From the cell containing the given text, extract its center point as (x, y) coordinate. 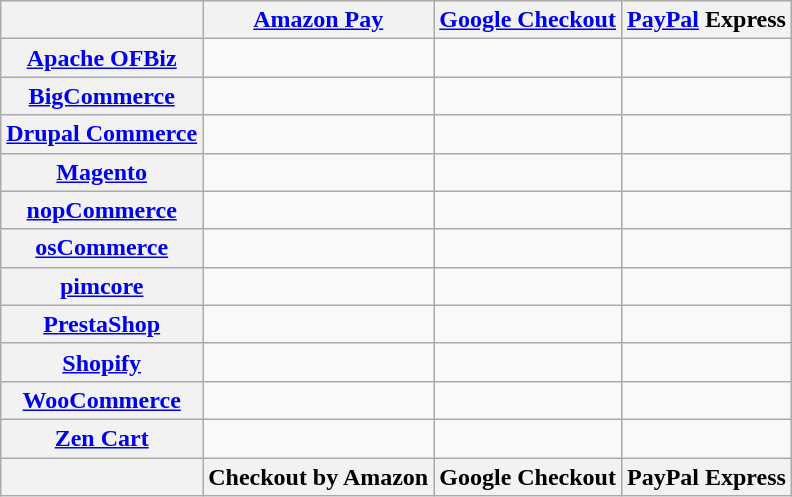
Zen Cart (102, 438)
pimcore (102, 286)
BigCommerce (102, 96)
Amazon Pay (318, 20)
nopCommerce (102, 210)
PrestaShop (102, 324)
WooCommerce (102, 400)
Apache OFBiz (102, 58)
Magento (102, 172)
Checkout by Amazon (318, 477)
Drupal Commerce (102, 134)
Shopify (102, 362)
osCommerce (102, 248)
